For the text-containing cell, return its midpoint in (x, y) coordinate format. 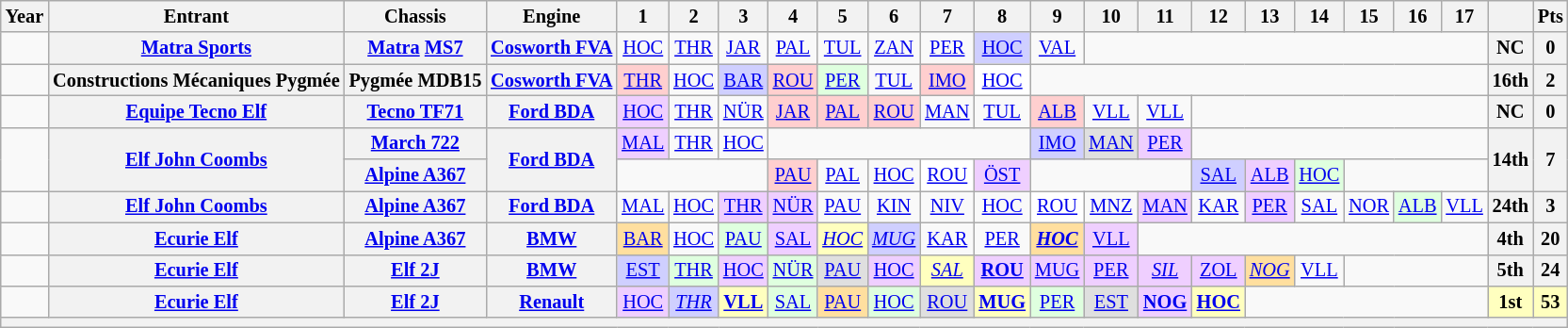
Pygmée MDB15 (416, 80)
4th (1511, 238)
11 (1164, 16)
1 (642, 16)
ZAN (894, 48)
17 (1463, 16)
1st (1511, 302)
16 (1417, 16)
24th (1511, 206)
13 (1269, 16)
5 (842, 16)
24 (1550, 271)
MNZ (1111, 206)
Matra MS7 (416, 48)
6 (894, 16)
March 722 (416, 143)
12 (1219, 16)
NOR (1369, 206)
10 (1111, 16)
Matra Sports (196, 48)
53 (1550, 302)
8 (1002, 16)
SIL (1164, 271)
14 (1320, 16)
ÖST (1002, 175)
15 (1369, 16)
Chassis (416, 16)
Year (24, 16)
VAL (1057, 48)
Tecno TF71 (416, 111)
Equipe Tecno Elf (196, 111)
Pts (1550, 16)
Renault (552, 302)
ZOL (1219, 271)
5th (1511, 271)
Engine (552, 16)
4 (793, 16)
20 (1550, 238)
Entrant (196, 16)
9 (1057, 16)
14th (1511, 158)
NIV (947, 206)
Constructions Mécaniques Pygmée (196, 80)
KIN (894, 206)
16th (1511, 80)
